Extract the [X, Y] coordinate from the center of the cell holding the provided text.  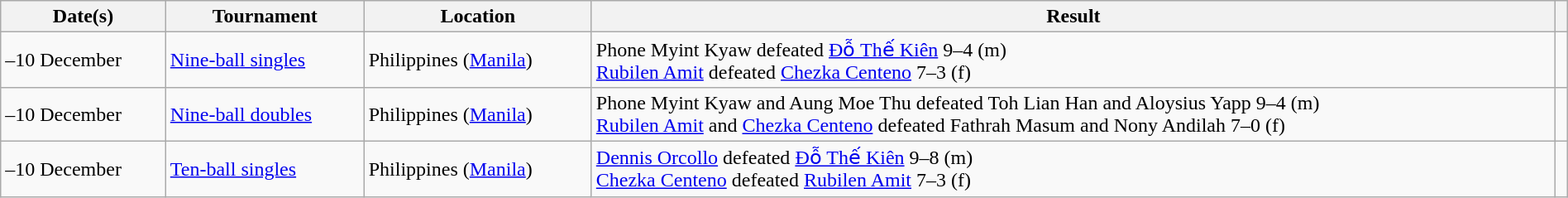
Date(s) [84, 17]
Phone Myint Kyaw defeated Đỗ Thế Kiên 9–4 (m) Rubilen Amit defeated Chezka Centeno 7–3 (f) [1073, 60]
Location [478, 17]
Ten-ball singles [265, 169]
Dennis Orcollo defeated Đỗ Thế Kiên 9–8 (m) Chezka Centeno defeated Rubilen Amit 7–3 (f) [1073, 169]
Tournament [265, 17]
Nine-ball singles [265, 60]
Nine-ball doubles [265, 114]
Result [1073, 17]
